Extract the [X, Y] coordinate from the center of the cell holding the provided text.  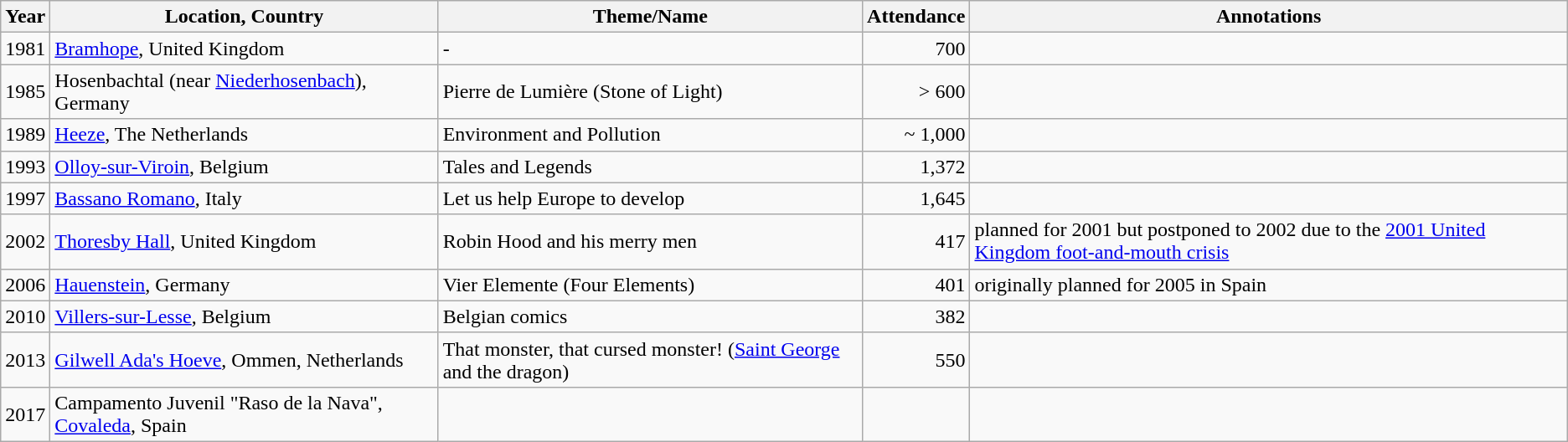
2017 [25, 414]
401 [916, 285]
Tales and Legends [650, 167]
Vier Elemente (Four Elements) [650, 285]
> 600 [916, 92]
Villers-sur-Lesse, Belgium [245, 316]
Olloy-sur-Viroin, Belgium [245, 167]
Hosenbachtal (near Niederhosenbach), Germany [245, 92]
Thoresby Hall, United Kingdom [245, 241]
Heeze, The Netherlands [245, 135]
planned for 2001 but postponed to 2002 due to the 2001 United Kingdom foot-and-mouth crisis [1268, 241]
1989 [25, 135]
- [650, 49]
Annotations [1268, 17]
700 [916, 49]
Gilwell Ada's Hoeve, Ommen, Netherlands [245, 360]
Let us help Europe to develop [650, 198]
1,645 [916, 198]
originally planned for 2005 in Spain [1268, 285]
Pierre de Lumière (Stone of Light) [650, 92]
382 [916, 316]
550 [916, 360]
1981 [25, 49]
Environment and Pollution [650, 135]
Robin Hood and his merry men [650, 241]
Year [25, 17]
2006 [25, 285]
That monster, that cursed monster! (Saint George and the dragon) [650, 360]
Attendance [916, 17]
Location, Country [245, 17]
1,372 [916, 167]
Hauenstein, Germany [245, 285]
2010 [25, 316]
1993 [25, 167]
1997 [25, 198]
~ 1,000 [916, 135]
Theme/Name [650, 17]
417 [916, 241]
Campamento Juvenil "Raso de la Nava", Covaleda, Spain [245, 414]
Bramhope, United Kingdom [245, 49]
2013 [25, 360]
1985 [25, 92]
2002 [25, 241]
Bassano Romano, Italy [245, 198]
Belgian comics [650, 316]
